From the cell containing the given text, extract its center point as (X, Y) coordinate. 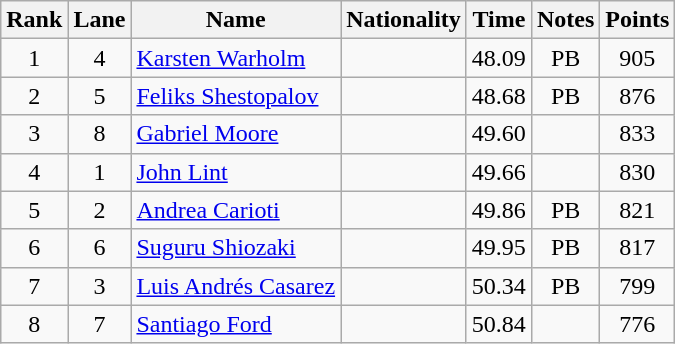
Feliks Shestopalov (236, 96)
Time (498, 20)
905 (638, 58)
50.84 (498, 324)
799 (638, 286)
Karsten Warholm (236, 58)
Santiago Ford (236, 324)
49.86 (498, 210)
49.95 (498, 248)
817 (638, 248)
Nationality (404, 20)
Notes (565, 20)
48.09 (498, 58)
48.68 (498, 96)
49.66 (498, 172)
Luis Andrés Casarez (236, 286)
John Lint (236, 172)
876 (638, 96)
Suguru Shiozaki (236, 248)
Gabriel Moore (236, 134)
833 (638, 134)
Rank (34, 20)
821 (638, 210)
Points (638, 20)
50.34 (498, 286)
Andrea Carioti (236, 210)
49.60 (498, 134)
Lane (100, 20)
Name (236, 20)
830 (638, 172)
776 (638, 324)
